From the cell containing the given text, extract its center point as (x, y) coordinate. 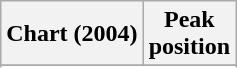
Peakposition (189, 34)
Chart (2004) (72, 34)
